Determine the [x, y] coordinate at the center of the cell enclosing the given text.  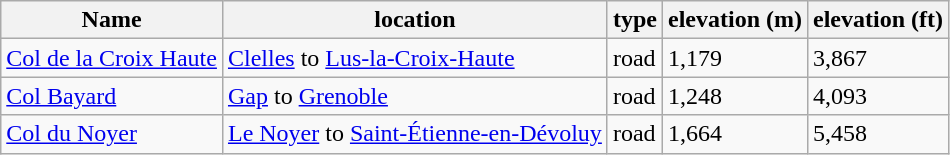
Col du Noyer [112, 134]
Col Bayard [112, 96]
location [414, 20]
1,248 [734, 96]
4,093 [878, 96]
3,867 [878, 58]
1,179 [734, 58]
Gap to Grenoble [414, 96]
5,458 [878, 134]
Le Noyer to Saint-Étienne-en-Dévoluy [414, 134]
Name [112, 20]
elevation (m) [734, 20]
type [634, 20]
Col de la Croix Haute [112, 58]
elevation (ft) [878, 20]
1,664 [734, 134]
Clelles to Lus-la-Croix-Haute [414, 58]
